Capture the cell that displays the provided text and extract its (x, y) central coordinate. 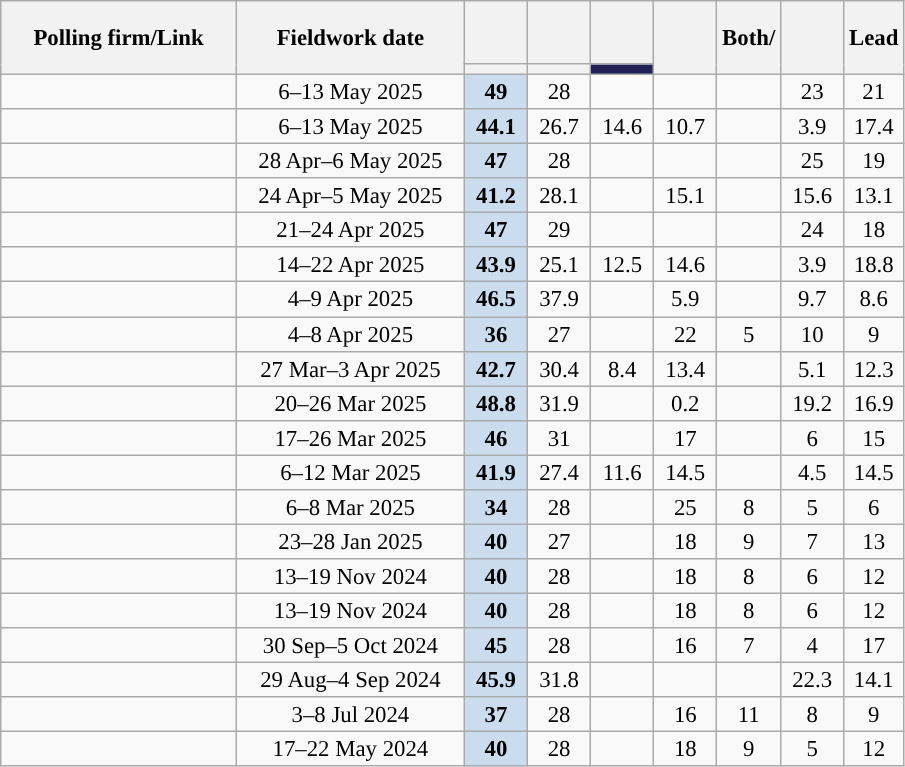
Lead (874, 38)
41.9 (496, 472)
17.4 (874, 126)
17–22 May 2024 (350, 750)
6–12 Mar 2025 (350, 472)
36 (496, 334)
0.2 (686, 404)
11 (749, 714)
14–22 Apr 2025 (350, 266)
31.8 (560, 680)
10 (812, 334)
46.5 (496, 300)
18.8 (874, 266)
Fieldwork date (350, 38)
Polling firm/Link (119, 38)
21 (874, 92)
16.9 (874, 404)
20–26 Mar 2025 (350, 404)
15 (874, 438)
49 (496, 92)
19 (874, 162)
10.7 (686, 126)
46 (496, 438)
9.7 (812, 300)
26.7 (560, 126)
12.5 (622, 266)
41.2 (496, 196)
30 Sep–5 Oct 2024 (350, 646)
17–26 Mar 2025 (350, 438)
37 (496, 714)
44.1 (496, 126)
24 (812, 230)
11.6 (622, 472)
21–24 Apr 2025 (350, 230)
8.6 (874, 300)
15.1 (686, 196)
Both/ (749, 38)
25.1 (560, 266)
24 Apr–5 May 2025 (350, 196)
14.1 (874, 680)
31 (560, 438)
5.1 (812, 368)
27 Mar–3 Apr 2025 (350, 368)
13.4 (686, 368)
29 Aug–4 Sep 2024 (350, 680)
30.4 (560, 368)
15.6 (812, 196)
23 (812, 92)
5.9 (686, 300)
45 (496, 646)
22 (686, 334)
8.4 (622, 368)
42.7 (496, 368)
37.9 (560, 300)
4–8 Apr 2025 (350, 334)
28 Apr–6 May 2025 (350, 162)
13.1 (874, 196)
6–8 Mar 2025 (350, 508)
31.9 (560, 404)
28.1 (560, 196)
45.9 (496, 680)
23–28 Jan 2025 (350, 542)
4 (812, 646)
13 (874, 542)
29 (560, 230)
22.3 (812, 680)
48.8 (496, 404)
4–9 Apr 2025 (350, 300)
4.5 (812, 472)
3–8 Jul 2024 (350, 714)
19.2 (812, 404)
34 (496, 508)
27.4 (560, 472)
43.9 (496, 266)
12.3 (874, 368)
